Determine the [x, y] coordinate at the center of the cell enclosing the given text.  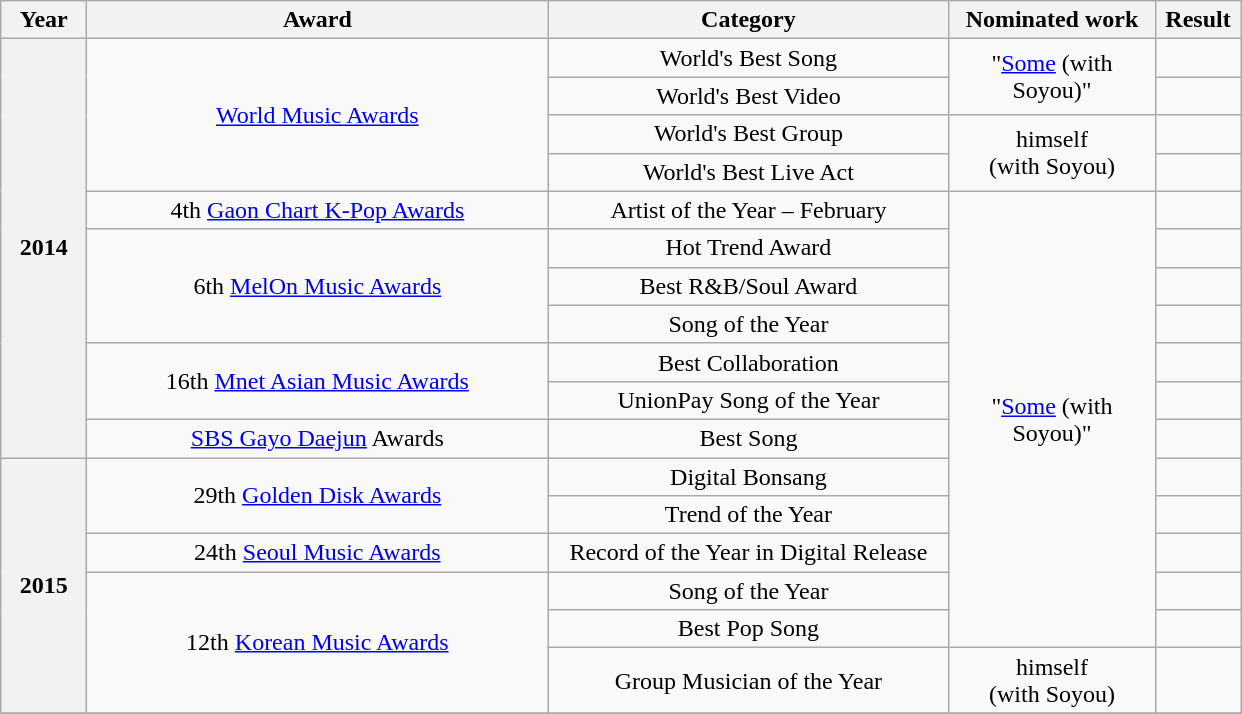
4th Gaon Chart K-Pop Awards [318, 210]
Trend of the Year [748, 515]
16th Mnet Asian Music Awards [318, 381]
Result [1198, 20]
World's Best Live Act [748, 172]
UnionPay Song of the Year [748, 400]
Record of the Year in Digital Release [748, 553]
24th Seoul Music Awards [318, 553]
29th Golden Disk Awards [318, 496]
World Music Awards [318, 115]
Award [318, 20]
2015 [44, 586]
12th Korean Music Awards [318, 642]
SBS Gayo Daejun Awards [318, 438]
Best Song [748, 438]
Artist of the Year – February [748, 210]
Group Musician of the Year [748, 680]
Best R&B/Soul Award [748, 286]
6th MelOn Music Awards [318, 286]
World's Best Video [748, 96]
Year [44, 20]
World's Best Song [748, 58]
Category [748, 20]
Best Pop Song [748, 629]
World's Best Group [748, 134]
Hot Trend Award [748, 248]
Nominated work [1052, 20]
Best Collaboration [748, 362]
Digital Bonsang [748, 477]
2014 [44, 248]
